Provide the [X, Y] coordinate of the cell's center where the given text is located.  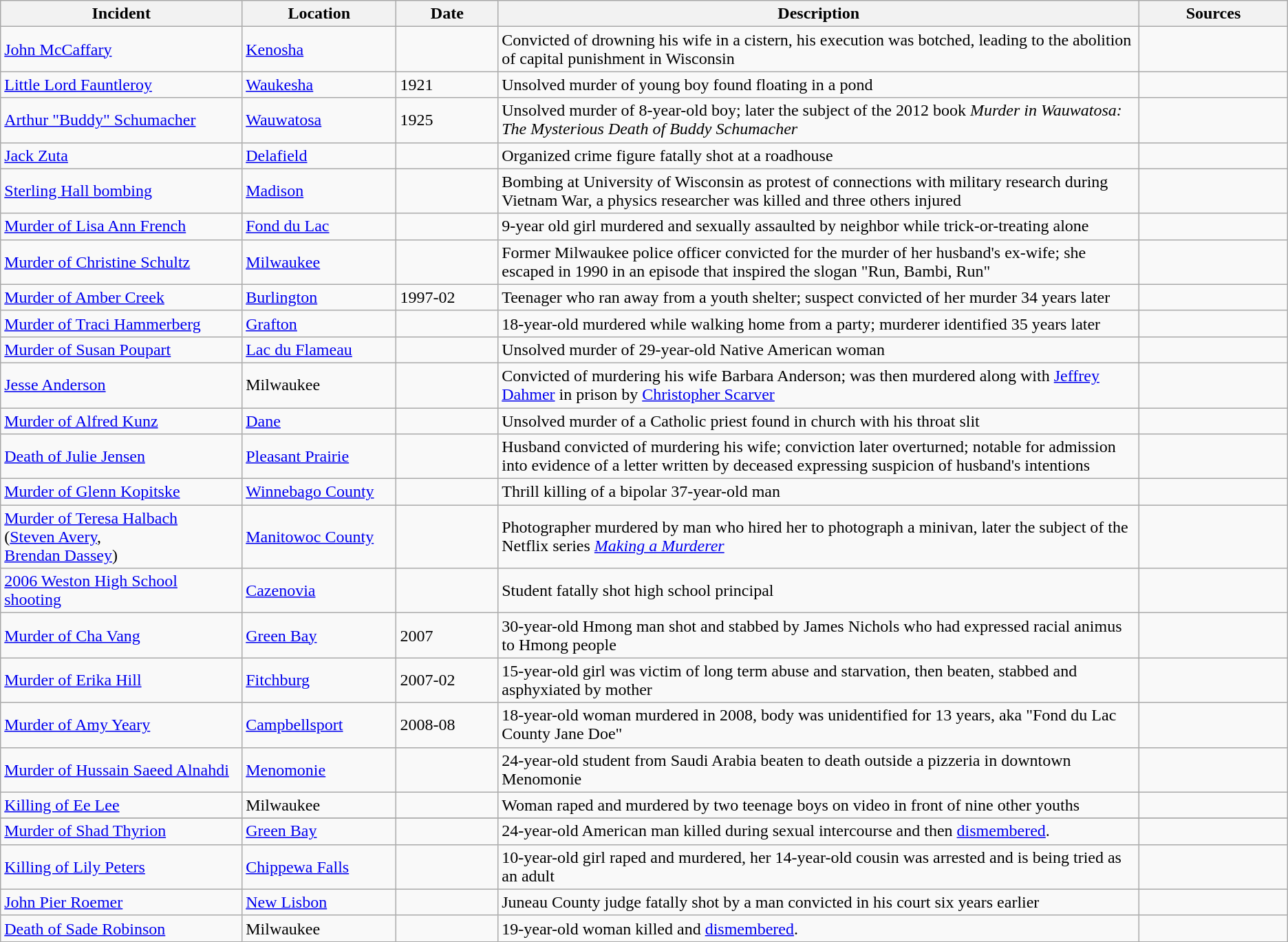
Sterling Hall bombing [121, 191]
Murder of Cha Vang [121, 636]
Menomonie [319, 769]
18-year-old woman murdered in 2008, body was unidentified for 13 years, aka "Fond du Lac County Jane Doe" [819, 725]
Lac du Flameau [319, 350]
Murder of Amber Creek [121, 297]
2007-02 [447, 680]
Sources [1214, 14]
2007 [447, 636]
Delafield [319, 156]
Death of Julie Jensen [121, 457]
Winnebago County [319, 492]
24-year-old student from Saudi Arabia beaten to death outside a pizzeria in downtown Menomonie [819, 769]
Incident [121, 14]
24-year-old American man killed during sexual intercourse and then dismembered. [819, 831]
Woman raped and murdered by two teenage boys on video in front of nine other youths [819, 805]
Murder of Lisa Ann French [121, 226]
Photographer murdered by man who hired her to photograph a minivan, later the subject of the Netflix series Making a Murderer [819, 537]
Jack Zuta [121, 156]
30-year-old Hmong man shot and stabbed by James Nichols who had expressed racial animus to Hmong people [819, 636]
15-year-old girl was victim of long term abuse and starvation, then beaten, stabbed and asphyxiated by mother [819, 680]
19-year-old woman killed and dismembered. [819, 928]
Convicted of drowning his wife in a cistern, his execution was botched, leading to the abolition of capital punishment in Wisconsin [819, 50]
Unsolved murder of 29-year-old Native American woman [819, 350]
Pleasant Prairie [319, 457]
Convicted of murdering his wife Barbara Anderson; was then murdered along with Jeffrey Dahmer in prison by Christopher Scarver [819, 385]
Chippewa Falls [319, 867]
Murder of Hussain Saeed Alnahdi [121, 769]
John McCaffary [121, 50]
Fitchburg [319, 680]
Student fatally shot high school principal [819, 590]
10-year-old girl raped and murdered, her 14-year-old cousin was arrested and is being tried as an adult [819, 867]
Killing of Ee Lee [121, 805]
Grafton [319, 323]
Murder of Glenn Kopitske [121, 492]
Organized crime figure fatally shot at a roadhouse [819, 156]
Murder of Traci Hammerberg [121, 323]
1997-02 [447, 297]
Arthur "Buddy" Schumacher [121, 120]
Kenosha [319, 50]
Murder of Erika Hill [121, 680]
Burlington [319, 297]
Murder of Susan Poupart [121, 350]
Cazenovia [319, 590]
Date [447, 14]
Dane [319, 420]
Description [819, 14]
Death of Sade Robinson [121, 928]
18-year-old murdered while walking home from a party; murderer identified 35 years later [819, 323]
1925 [447, 120]
Murder of Christine Schultz [121, 261]
Madison [319, 191]
Jesse Anderson [121, 385]
New Lisbon [319, 902]
Killing of Lily Peters [121, 867]
1921 [447, 85]
Fond du Lac [319, 226]
Unsolved murder of a Catholic priest found in church with his throat slit [819, 420]
Unsolved murder of 8-year-old boy; later the subject of the 2012 book Murder in Wauwatosa: The Mysterious Death of Buddy Schumacher [819, 120]
2006 Weston High School shooting [121, 590]
Teenager who ran away from a youth shelter; suspect convicted of her murder 34 years later [819, 297]
John Pier Roemer [121, 902]
Wauwatosa [319, 120]
Waukesha [319, 85]
9-year old girl murdered and sexually assaulted by neighbor while trick-or-treating alone [819, 226]
Campbellsport [319, 725]
Juneau County judge fatally shot by a man convicted in his court six years earlier [819, 902]
Murder of Amy Yeary [121, 725]
Murder of Shad Thyrion [121, 831]
Manitowoc County [319, 537]
Murder of Alfred Kunz [121, 420]
Location [319, 14]
Thrill killing of a bipolar 37-year-old man [819, 492]
Little Lord Fauntleroy [121, 85]
Murder of Teresa Halbach(Steven Avery,Brendan Dassey) [121, 537]
2008-08 [447, 725]
Unsolved murder of young boy found floating in a pond [819, 85]
